Provide the (X, Y) coordinate of the cell's center where the given text is located.  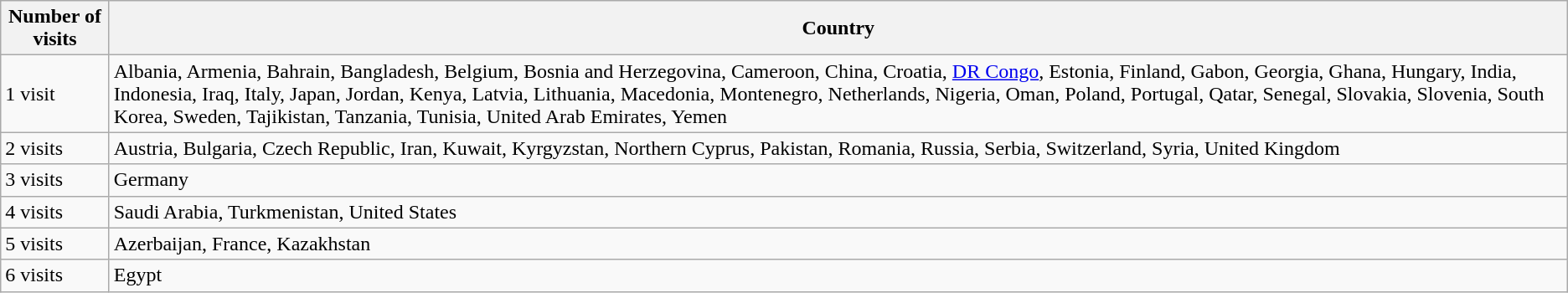
5 visits (55, 244)
Saudi Arabia, Turkmenistan, United States (838, 212)
Austria, Bulgaria, Czech Republic, Iran, Kuwait, Kyrgyzstan, Northern Cyprus, Pakistan, Romania, Russia, Serbia, Switzerland, Syria, United Kingdom (838, 148)
Egypt (838, 275)
Azerbaijan, France, Kazakhstan (838, 244)
3 visits (55, 180)
Country (838, 28)
2 visits (55, 148)
Germany (838, 180)
6 visits (55, 275)
4 visits (55, 212)
Number of visits (55, 28)
1 visit (55, 94)
